Determine the (X, Y) coordinate at the center of the cell enclosing the given text.  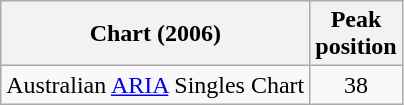
Australian ARIA Singles Chart (156, 85)
38 (356, 85)
Chart (2006) (156, 34)
Peakposition (356, 34)
